Find where the given text appears and provide that cell's center as (X, Y) coordinate. 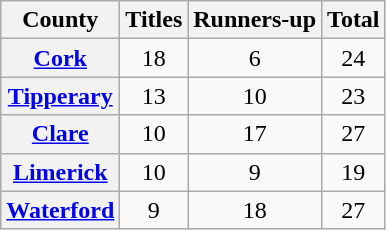
17 (255, 134)
23 (354, 96)
Clare (60, 134)
13 (154, 96)
Waterford (60, 210)
Titles (154, 20)
County (60, 20)
Limerick (60, 172)
Runners-up (255, 20)
19 (354, 172)
Tipperary (60, 96)
24 (354, 58)
Total (354, 20)
6 (255, 58)
Cork (60, 58)
